Locate the cell with the specified text and output its [x, y] center coordinate. 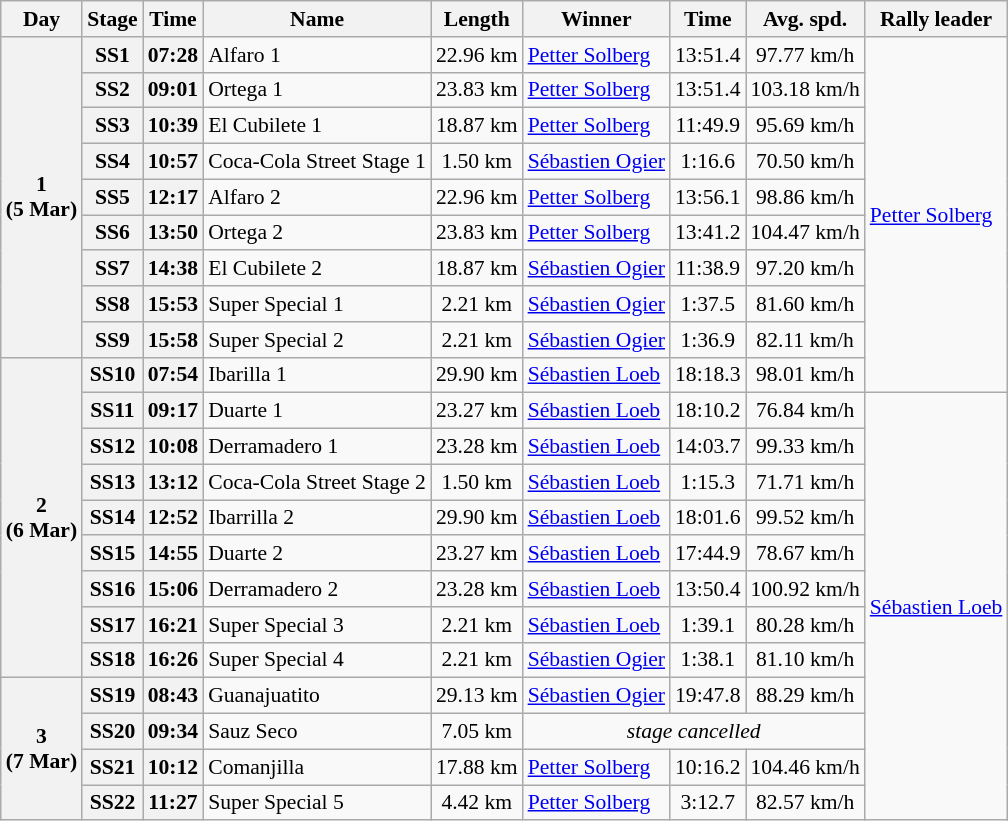
Duarte 1 [317, 411]
15:06 [173, 589]
SS12 [112, 447]
Super Special 1 [317, 304]
Coca-Cola Street Stage 2 [317, 482]
Ortega 1 [317, 90]
13:41.2 [708, 233]
4.42 km [477, 803]
08:43 [173, 696]
15:58 [173, 340]
3:12.7 [708, 803]
1:38.1 [708, 660]
El Cubilete 2 [317, 269]
76.84 km/h [806, 411]
78.67 km/h [806, 554]
Avg. spd. [806, 19]
13:12 [173, 482]
7.05 km [477, 732]
16:26 [173, 660]
1:36.9 [708, 340]
09:17 [173, 411]
100.92 km/h [806, 589]
Name [317, 19]
17.88 km [477, 767]
SS11 [112, 411]
stage cancelled [694, 732]
SS18 [112, 660]
11:27 [173, 803]
71.71 km/h [806, 482]
SS19 [112, 696]
Guanajuatito [317, 696]
SS8 [112, 304]
3(7 Mar) [42, 749]
18:10.2 [708, 411]
11:49.9 [708, 126]
1:39.1 [708, 625]
SS22 [112, 803]
98.01 km/h [806, 375]
17:44.9 [708, 554]
1:37.5 [708, 304]
SS6 [112, 233]
18:01.6 [708, 518]
Ibarilla 1 [317, 375]
Length [477, 19]
95.69 km/h [806, 126]
SS10 [112, 375]
Stage [112, 19]
09:01 [173, 90]
82.57 km/h [806, 803]
Derramadero 2 [317, 589]
El Cubilete 1 [317, 126]
14:38 [173, 269]
SS3 [112, 126]
14:03.7 [708, 447]
Super Special 2 [317, 340]
16:21 [173, 625]
97.77 km/h [806, 55]
SS7 [112, 269]
Super Special 5 [317, 803]
SS14 [112, 518]
81.10 km/h [806, 660]
19:47.8 [708, 696]
70.50 km/h [806, 162]
13:50.4 [708, 589]
81.60 km/h [806, 304]
11:38.9 [708, 269]
15:53 [173, 304]
99.33 km/h [806, 447]
82.11 km/h [806, 340]
07:54 [173, 375]
SS2 [112, 90]
Ibarrilla 2 [317, 518]
10:16.2 [708, 767]
103.18 km/h [806, 90]
2(6 Mar) [42, 518]
Super Special 3 [317, 625]
14:55 [173, 554]
12:17 [173, 197]
104.47 km/h [806, 233]
Coca-Cola Street Stage 1 [317, 162]
99.52 km/h [806, 518]
SS13 [112, 482]
Duarte 2 [317, 554]
29.13 km [477, 696]
SS16 [112, 589]
13:50 [173, 233]
Alfaro 1 [317, 55]
18:18.3 [708, 375]
SS1 [112, 55]
Sauz Seco [317, 732]
13:56.1 [708, 197]
SS5 [112, 197]
10:08 [173, 447]
104.46 km/h [806, 767]
10:57 [173, 162]
97.20 km/h [806, 269]
Alfaro 2 [317, 197]
SS21 [112, 767]
98.86 km/h [806, 197]
SS17 [112, 625]
Comanjilla [317, 767]
1(5 Mar) [42, 198]
SS15 [112, 554]
Rally leader [936, 19]
10:39 [173, 126]
SS20 [112, 732]
12:52 [173, 518]
SS4 [112, 162]
88.29 km/h [806, 696]
Winner [596, 19]
07:28 [173, 55]
10:12 [173, 767]
80.28 km/h [806, 625]
1:16.6 [708, 162]
Derramadero 1 [317, 447]
Day [42, 19]
09:34 [173, 732]
1:15.3 [708, 482]
SS9 [112, 340]
Super Special 4 [317, 660]
Ortega 2 [317, 233]
